Pinpoint the cell where the given text exists, returning its [x, y] midpoint coordinate. 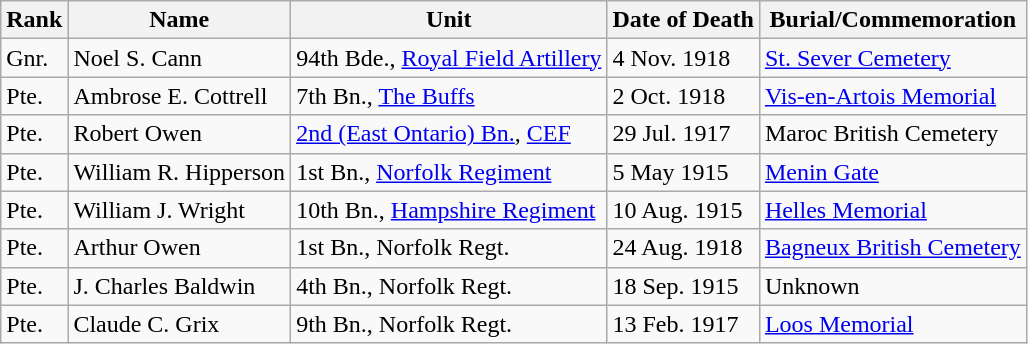
4th Bn., Norfolk Regt. [449, 286]
J. Charles Baldwin [180, 286]
Noel S. Cann [180, 58]
4 Nov. 1918 [683, 58]
St. Sever Cemetery [892, 58]
7th Bn., The Buffs [449, 96]
Unknown [892, 286]
William J. Wright [180, 210]
Ambrose E. Cottrell [180, 96]
Vis-en-Artois Memorial [892, 96]
24 Aug. 1918 [683, 248]
William R. Hipperson [180, 172]
1st Bn., Norfolk Regiment [449, 172]
Arthur Owen [180, 248]
Robert Owen [180, 134]
18 Sep. 1915 [683, 286]
Maroc British Cemetery [892, 134]
Helles Memorial [892, 210]
Rank [34, 20]
Date of Death [683, 20]
13 Feb. 1917 [683, 324]
Burial/Commemoration [892, 20]
10th Bn., Hampshire Regiment [449, 210]
1st Bn., Norfolk Regt. [449, 248]
29 Jul. 1917 [683, 134]
Unit [449, 20]
Name [180, 20]
94th Bde., Royal Field Artillery [449, 58]
5 May 1915 [683, 172]
2nd (East Ontario) Bn., CEF [449, 134]
10 Aug. 1915 [683, 210]
9th Bn., Norfolk Regt. [449, 324]
Loos Memorial [892, 324]
Gnr. [34, 58]
Bagneux British Cemetery [892, 248]
Claude C. Grix [180, 324]
Menin Gate [892, 172]
2 Oct. 1918 [683, 96]
